Find where the given text appears and provide that cell's center as [x, y] coordinate. 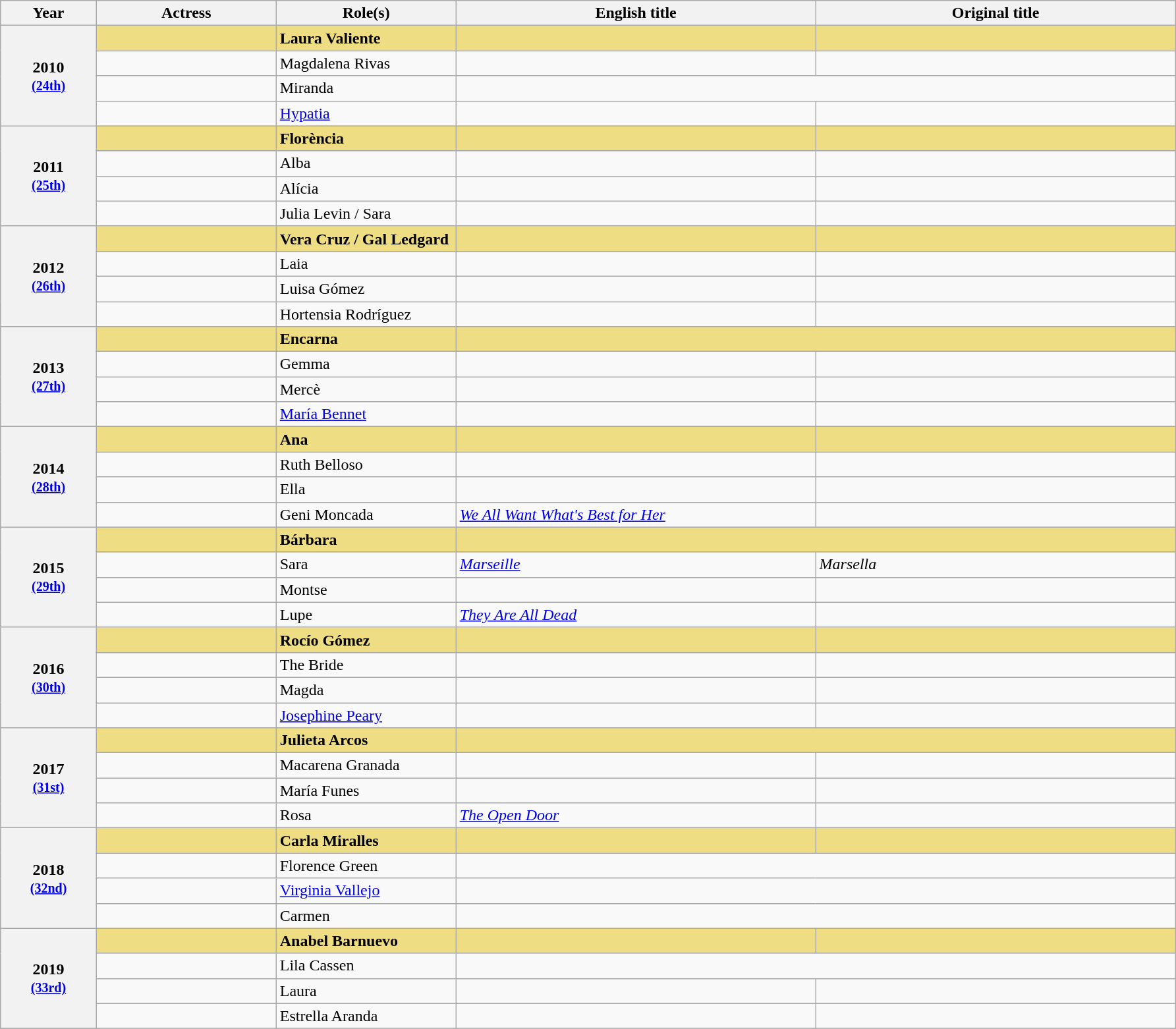
2018(32nd) [49, 878]
Ruth Belloso [366, 464]
2012 (26th) [49, 276]
Rosa [366, 816]
The Bride [366, 665]
Original title [995, 13]
Magda [366, 690]
2017(31st) [49, 778]
2015(29th) [49, 577]
We All Want What's Best for Her [636, 514]
Josephine Peary [366, 715]
Laura Valiente [366, 38]
Ana [366, 439]
Carla Miralles [366, 841]
Estrella Aranda [366, 1016]
Sara [366, 565]
Florència [366, 138]
Lupe [366, 615]
Montse [366, 590]
Gemma [366, 364]
Bárbara [366, 540]
Mercè [366, 389]
Luisa Gómez [366, 289]
Marsella [995, 565]
Julieta Arcos [366, 740]
María Bennet [366, 414]
The Open Door [636, 816]
Laia [366, 264]
Lila Cassen [366, 966]
Macarena Granada [366, 765]
2010(24th) [49, 76]
2011(25th) [49, 176]
Miranda [366, 88]
2014 (28th) [49, 477]
Encarna [366, 339]
Ella [366, 489]
2013 (27th) [49, 377]
Hypatia [366, 113]
Florence Green [366, 866]
Carmen [366, 916]
Vera Cruz / Gal Ledgard [366, 238]
Role(s) [366, 13]
They Are All Dead [636, 615]
Actress [186, 13]
María Funes [366, 791]
Magdalena Rivas [366, 63]
Hortensia Rodríguez [366, 314]
English title [636, 13]
Marseille [636, 565]
Alba [366, 163]
Rocío Gómez [366, 640]
Laura [366, 991]
2016(30th) [49, 677]
Anabel Barnuevo [366, 941]
Virginia Vallejo [366, 891]
Year [49, 13]
2019(33rd) [49, 978]
Julia Levin / Sara [366, 213]
Alícia [366, 188]
Geni Moncada [366, 514]
